Search for the cell housing the specified text and yield its [X, Y] center coordinate. 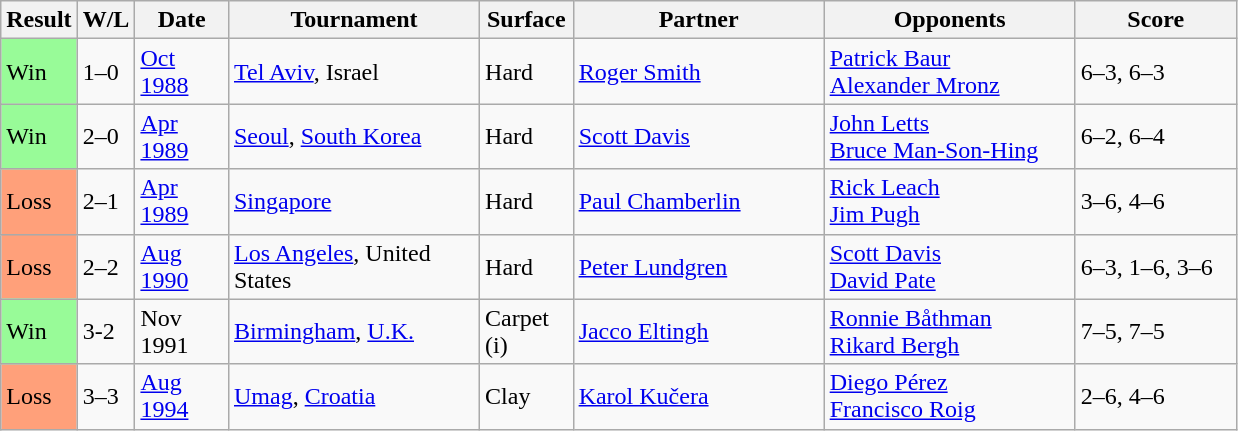
1–0 [106, 72]
2–2 [106, 266]
Patrick Baur Alexander Mronz [950, 72]
Diego Pérez Francisco Roig [950, 396]
Scott Davis David Pate [950, 266]
Tournament [354, 20]
Jacco Eltingh [698, 332]
Date [182, 20]
Tel Aviv, Israel [354, 72]
Scott Davis [698, 136]
Aug 1994 [182, 396]
Peter Lundgren [698, 266]
Score [1156, 20]
Karol Kučera [698, 396]
Los Angeles, United States [354, 266]
Ronnie Båthman Rikard Bergh [950, 332]
Singapore [354, 202]
Aug 1990 [182, 266]
2–6, 4–6 [1156, 396]
7–5, 7–5 [1156, 332]
3–3 [106, 396]
Opponents [950, 20]
Oct 1988 [182, 72]
6–3, 6–3 [1156, 72]
6–2, 6–4 [1156, 136]
Rick Leach Jim Pugh [950, 202]
3-2 [106, 332]
3–6, 4–6 [1156, 202]
Surface [527, 20]
Roger Smith [698, 72]
Umag, Croatia [354, 396]
Clay [527, 396]
Partner [698, 20]
Nov 1991 [182, 332]
John Letts Bruce Man-Son-Hing [950, 136]
W/L [106, 20]
Birmingham, U.K. [354, 332]
Carpet (i) [527, 332]
2–1 [106, 202]
2–0 [106, 136]
Result [39, 20]
6–3, 1–6, 3–6 [1156, 266]
Paul Chamberlin [698, 202]
Seoul, South Korea [354, 136]
